Output the [X, Y] coordinate of the center of the cell containing the given text.  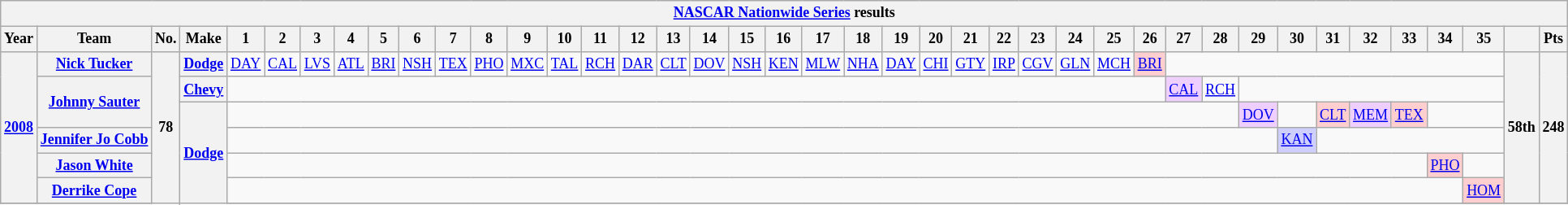
17 [823, 39]
29 [1258, 39]
Team [94, 39]
1 [246, 39]
20 [936, 39]
10 [564, 39]
18 [864, 39]
21 [971, 39]
15 [747, 39]
26 [1149, 39]
3 [317, 39]
35 [1484, 39]
KAN [1297, 140]
Jennifer Jo Cobb [94, 140]
6 [417, 39]
Derrike Cope [94, 190]
58th [1521, 127]
Nick Tucker [94, 63]
32 [1371, 39]
LVS [317, 63]
23 [1037, 39]
11 [601, 39]
9 [528, 39]
TAL [564, 63]
14 [709, 39]
CHI [936, 63]
HOM [1484, 190]
19 [901, 39]
8 [489, 39]
27 [1183, 39]
4 [351, 39]
7 [453, 39]
Chevy [204, 89]
IRP [1005, 63]
33 [1409, 39]
Make [204, 39]
248 [1553, 127]
MLW [823, 63]
NHA [864, 63]
12 [638, 39]
NASCAR Nationwide Series results [784, 13]
CGV [1037, 63]
Year [19, 39]
GTY [971, 63]
MCH [1114, 63]
Pts [1553, 39]
78 [166, 127]
Johnny Sauter [94, 102]
34 [1445, 39]
28 [1221, 39]
KEN [783, 63]
13 [674, 39]
31 [1333, 39]
5 [383, 39]
MXC [528, 63]
25 [1114, 39]
MEM [1371, 114]
ATL [351, 63]
2 [282, 39]
22 [1005, 39]
Jason White [94, 166]
30 [1297, 39]
GLN [1075, 63]
No. [166, 39]
16 [783, 39]
DAR [638, 63]
2008 [19, 127]
24 [1075, 39]
